Determine the [x, y] coordinate at the center of the cell enclosing the given text.  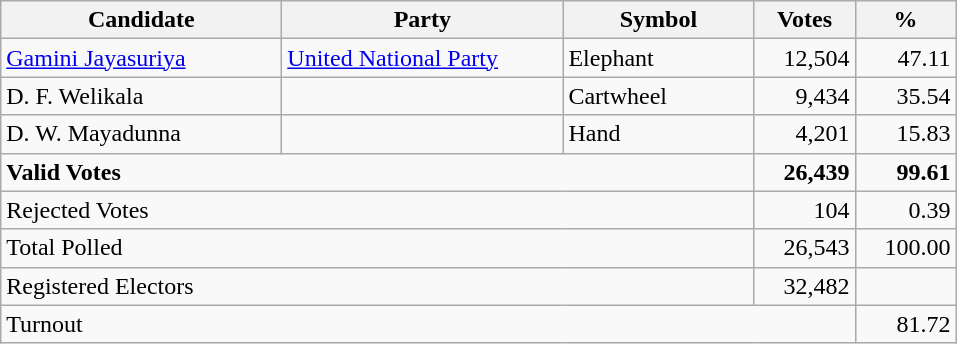
% [906, 20]
12,504 [804, 58]
Rejected Votes [378, 210]
United National Party [422, 58]
26,543 [804, 248]
4,201 [804, 134]
Candidate [142, 20]
Cartwheel [658, 96]
D. F. Welikala [142, 96]
47.11 [906, 58]
26,439 [804, 172]
Votes [804, 20]
35.54 [906, 96]
99.61 [906, 172]
104 [804, 210]
81.72 [906, 324]
32,482 [804, 286]
Turnout [428, 324]
Symbol [658, 20]
Party [422, 20]
Gamini Jayasuriya [142, 58]
Elephant [658, 58]
100.00 [906, 248]
Total Polled [378, 248]
Registered Electors [378, 286]
15.83 [906, 134]
Valid Votes [378, 172]
9,434 [804, 96]
Hand [658, 134]
0.39 [906, 210]
D. W. Mayadunna [142, 134]
